For the text-containing cell, return its midpoint in (x, y) coordinate format. 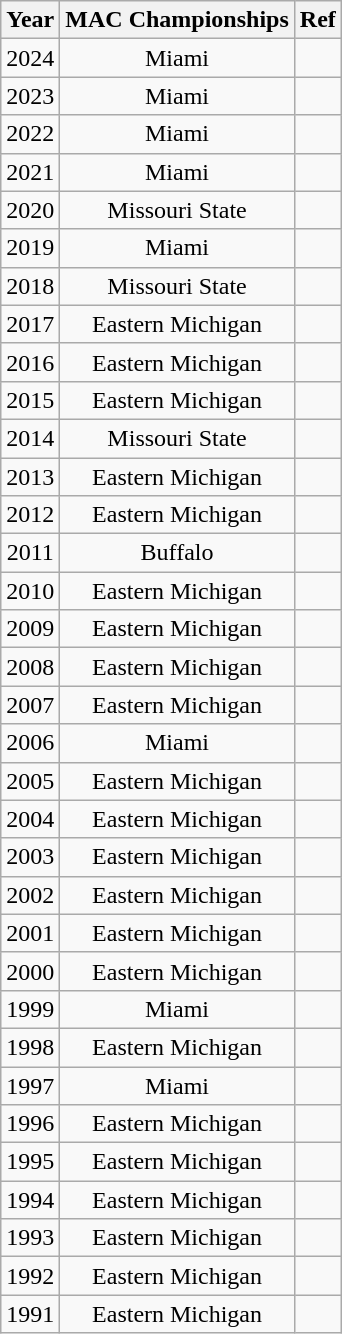
MAC Championships (177, 20)
2001 (30, 933)
2005 (30, 781)
2003 (30, 857)
Ref (318, 20)
1993 (30, 1238)
2007 (30, 705)
2006 (30, 743)
2012 (30, 515)
2004 (30, 819)
2014 (30, 438)
1994 (30, 1200)
1999 (30, 1009)
2021 (30, 172)
2010 (30, 591)
2015 (30, 400)
2023 (30, 96)
2022 (30, 134)
2020 (30, 210)
2011 (30, 553)
1996 (30, 1124)
2009 (30, 629)
1998 (30, 1047)
Buffalo (177, 553)
2017 (30, 324)
1991 (30, 1314)
2018 (30, 286)
2019 (30, 248)
1997 (30, 1085)
1995 (30, 1162)
2016 (30, 362)
1992 (30, 1276)
2000 (30, 971)
Year (30, 20)
2024 (30, 58)
2008 (30, 667)
2013 (30, 477)
2002 (30, 895)
